Provide the (X, Y) coordinate of the cell's center where the given text is located.  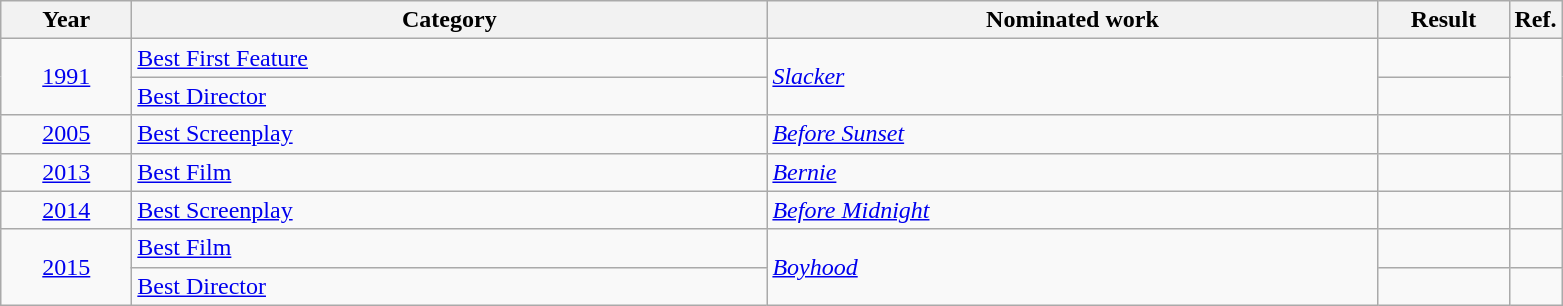
Slacker (1072, 77)
Category (450, 20)
Boyhood (1072, 267)
Result (1444, 20)
Ref. (1536, 20)
Before Midnight (1072, 210)
2014 (66, 210)
Before Sunset (1072, 134)
2005 (66, 134)
Nominated work (1072, 20)
Bernie (1072, 172)
Year (66, 20)
1991 (66, 77)
2013 (66, 172)
2015 (66, 267)
Best First Feature (450, 58)
